Provide the (X, Y) coordinate of the cell's center where the given text is located.  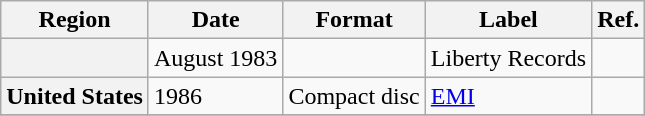
Liberty Records (508, 58)
Ref. (618, 20)
Label (508, 20)
EMI (508, 96)
United States (75, 96)
Format (354, 20)
August 1983 (215, 58)
Region (75, 20)
1986 (215, 96)
Date (215, 20)
Compact disc (354, 96)
